Pinpoint the cell where the given text exists, returning its (X, Y) midpoint coordinate. 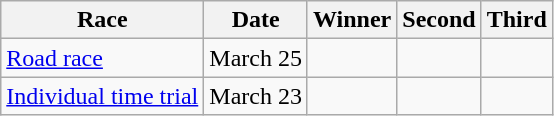
Road race (102, 58)
Second (439, 20)
Winner (352, 20)
Individual time trial (102, 96)
March 25 (256, 58)
Third (516, 20)
Race (102, 20)
March 23 (256, 96)
Date (256, 20)
